Output the (x, y) coordinate of the center of the cell containing the given text.  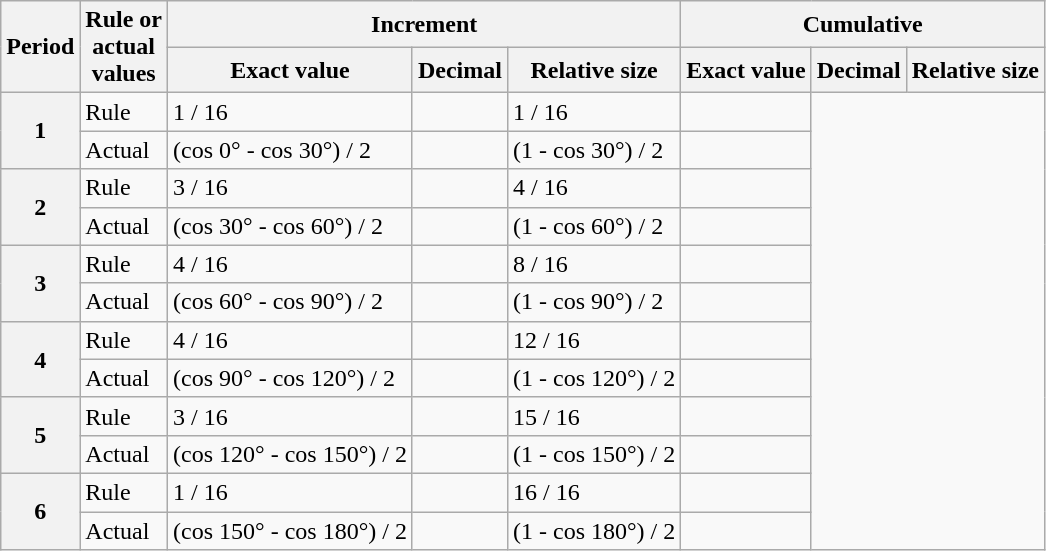
2 (40, 207)
15 / 16 (594, 416)
5 (40, 435)
16 / 16 (594, 492)
(cos 0° - cos 30°) / 2 (290, 150)
3 (40, 283)
12 / 16 (594, 340)
Increment (424, 24)
(1 - cos 150°) / 2 (594, 454)
Rule oractualvalues (124, 47)
(cos 120° - cos 150°) / 2 (290, 454)
6 (40, 511)
(cos 30° - cos 60°) / 2 (290, 226)
(cos 60° - cos 90°) / 2 (290, 302)
(cos 150° - cos 180°) / 2 (290, 531)
(1 - cos 30°) / 2 (594, 150)
(1 - cos 90°) / 2 (594, 302)
8 / 16 (594, 264)
Period (40, 47)
1 (40, 131)
Cumulative (863, 24)
(cos 90° - cos 120°) / 2 (290, 378)
(1 - cos 120°) / 2 (594, 378)
(1 - cos 60°) / 2 (594, 226)
4 (40, 359)
(1 - cos 180°) / 2 (594, 531)
